Pinpoint the cell where the given text exists, returning its [X, Y] midpoint coordinate. 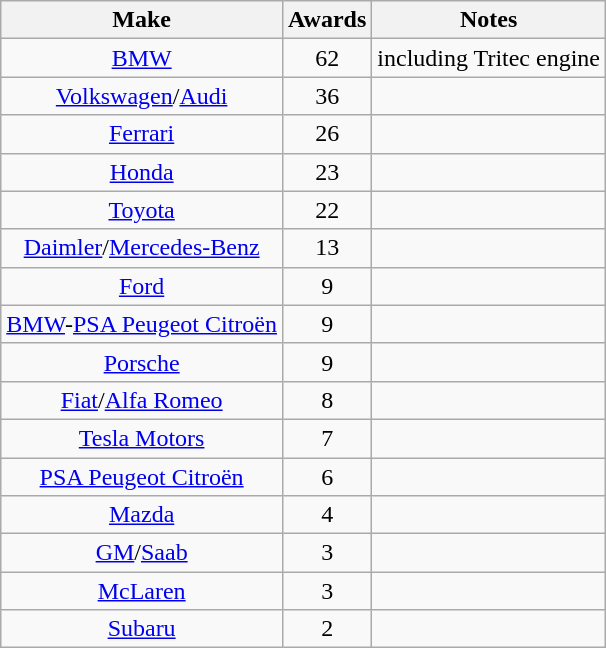
GM/Saab [142, 553]
23 [328, 172]
PSA Peugeot Citroën [142, 477]
Subaru [142, 629]
BMW-PSA Peugeot Citroën [142, 324]
Tesla Motors [142, 438]
2 [328, 629]
Ford [142, 286]
Volkswagen/Audi [142, 96]
8 [328, 400]
Awards [328, 20]
36 [328, 96]
BMW [142, 58]
Porsche [142, 362]
7 [328, 438]
including Tritec engine [489, 58]
Honda [142, 172]
Notes [489, 20]
Daimler/Mercedes-Benz [142, 248]
62 [328, 58]
4 [328, 515]
Fiat/Alfa Romeo [142, 400]
13 [328, 248]
McLaren [142, 591]
22 [328, 210]
Ferrari [142, 134]
Mazda [142, 515]
26 [328, 134]
6 [328, 477]
Make [142, 20]
Toyota [142, 210]
